Return the (x, y) coordinate for the center point of the cell that contains the specified text.  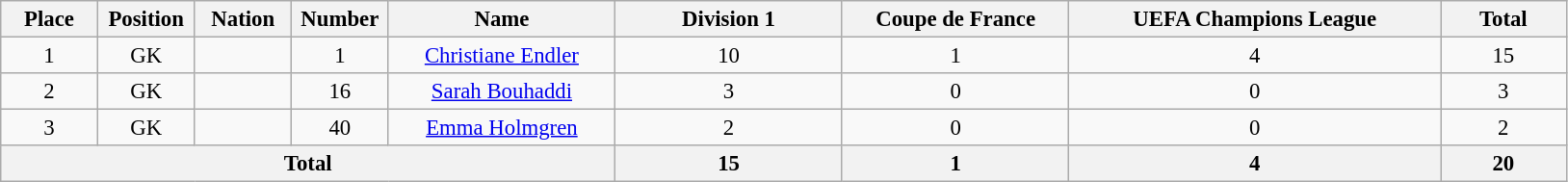
16 (341, 91)
Name (502, 19)
Division 1 (729, 19)
Place (50, 19)
20 (1504, 164)
Position (146, 19)
Number (341, 19)
Coupe de France (955, 19)
Emma Holmgren (502, 128)
UEFA Champions League (1255, 19)
Nation (243, 19)
Christiane Endler (502, 56)
10 (729, 56)
40 (341, 128)
Sarah Bouhaddi (502, 91)
